Return (X, Y) of the center of cell containing provided text 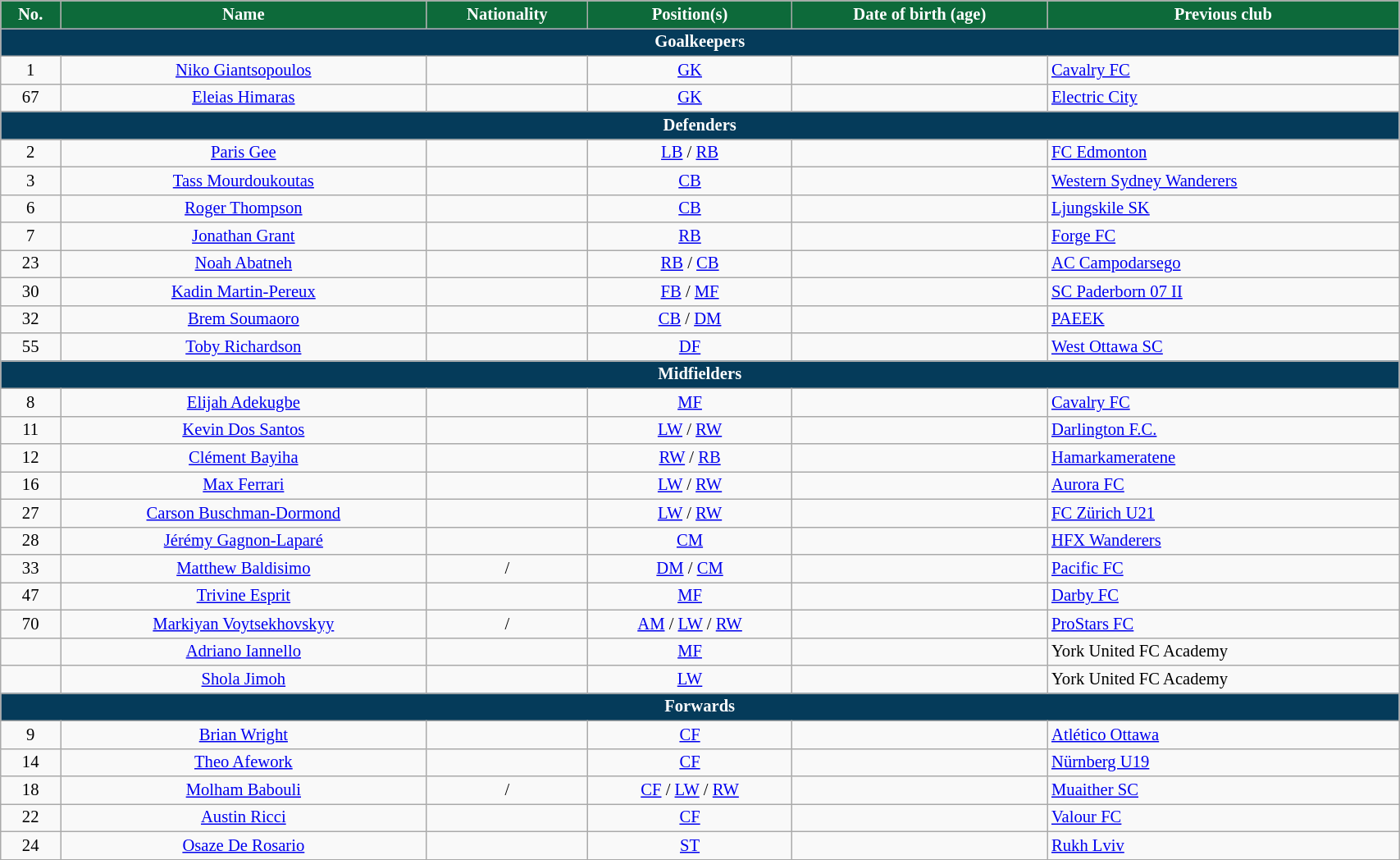
ProStars FC (1224, 624)
Valour FC (1224, 817)
3 (31, 181)
CB / DM (691, 319)
24 (31, 845)
Max Ferrari (244, 485)
Tass Mourdoukoutas (244, 181)
Rukh Lviv (1224, 845)
12 (31, 457)
Paris Gee (244, 153)
Atlético Ottawa (1224, 734)
47 (31, 596)
11 (31, 430)
Elijah Adekugbe (244, 402)
18 (31, 790)
Goalkeepers (700, 42)
Eleias Himaras (244, 98)
Brian Wright (244, 734)
2 (31, 153)
West Ottawa SC (1224, 347)
70 (31, 624)
Trivine Esprit (244, 596)
LB / RB (691, 153)
14 (31, 762)
Ljungskile SK (1224, 208)
Darlington F.C. (1224, 430)
Nürnberg U19 (1224, 762)
Clément Bayiha (244, 457)
Adriano Iannello (244, 652)
Shola Jimoh (244, 679)
FC Zürich U21 (1224, 513)
Osaze De Rosario (244, 845)
ST (691, 845)
28 (31, 541)
Molham Babouli (244, 790)
RB / CB (691, 263)
Kevin Dos Santos (244, 430)
Midfielders (700, 374)
AM / LW / RW (691, 624)
PAEEK (1224, 319)
Position(s) (691, 14)
Markiyan Voytsekhovskyy (244, 624)
22 (31, 817)
16 (31, 485)
Electric City (1224, 98)
1 (31, 70)
Hamarkameratene (1224, 457)
Kadin Martin-Pereux (244, 291)
Previous club (1224, 14)
23 (31, 263)
No. (31, 14)
Brem Soumaoro (244, 319)
Muaither SC (1224, 790)
8 (31, 402)
33 (31, 569)
CF / LW / RW (691, 790)
Theo Afework (244, 762)
Niko Giantsopoulos (244, 70)
FC Edmonton (1224, 153)
Nationality (507, 14)
Date of birth (age) (920, 14)
RB (691, 236)
Forwards (700, 707)
Jonathan Grant (244, 236)
32 (31, 319)
Western Sydney Wanderers (1224, 181)
7 (31, 236)
Aurora FC (1224, 485)
HFX Wanderers (1224, 541)
Forge FC (1224, 236)
SC Paderborn 07 II (1224, 291)
DM / CM (691, 569)
55 (31, 347)
Matthew Baldisimo (244, 569)
FB / MF (691, 291)
Name (244, 14)
DF (691, 347)
Jérémy Gagnon-Laparé (244, 541)
Pacific FC (1224, 569)
Defenders (700, 126)
CM (691, 541)
LW (691, 679)
Darby FC (1224, 596)
67 (31, 98)
RW / RB (691, 457)
Roger Thompson (244, 208)
Carson Buschman-Dormond (244, 513)
6 (31, 208)
AC Campodarsego (1224, 263)
9 (31, 734)
Austin Ricci (244, 817)
Toby Richardson (244, 347)
27 (31, 513)
30 (31, 291)
Noah Abatneh (244, 263)
